Find where the given text appears and provide that cell's center as [x, y] coordinate. 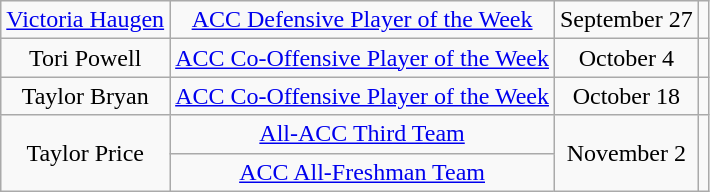
Taylor Bryan [86, 96]
ACC Defensive Player of the Week [362, 20]
Taylor Price [86, 153]
September 27 [626, 20]
November 2 [626, 153]
Tori Powell [86, 58]
October 18 [626, 96]
ACC All-Freshman Team [362, 172]
Victoria Haugen [86, 20]
All-ACC Third Team [362, 134]
October 4 [626, 58]
